Scan for the cell matching the given text and deliver its [X, Y] coordinate at center. 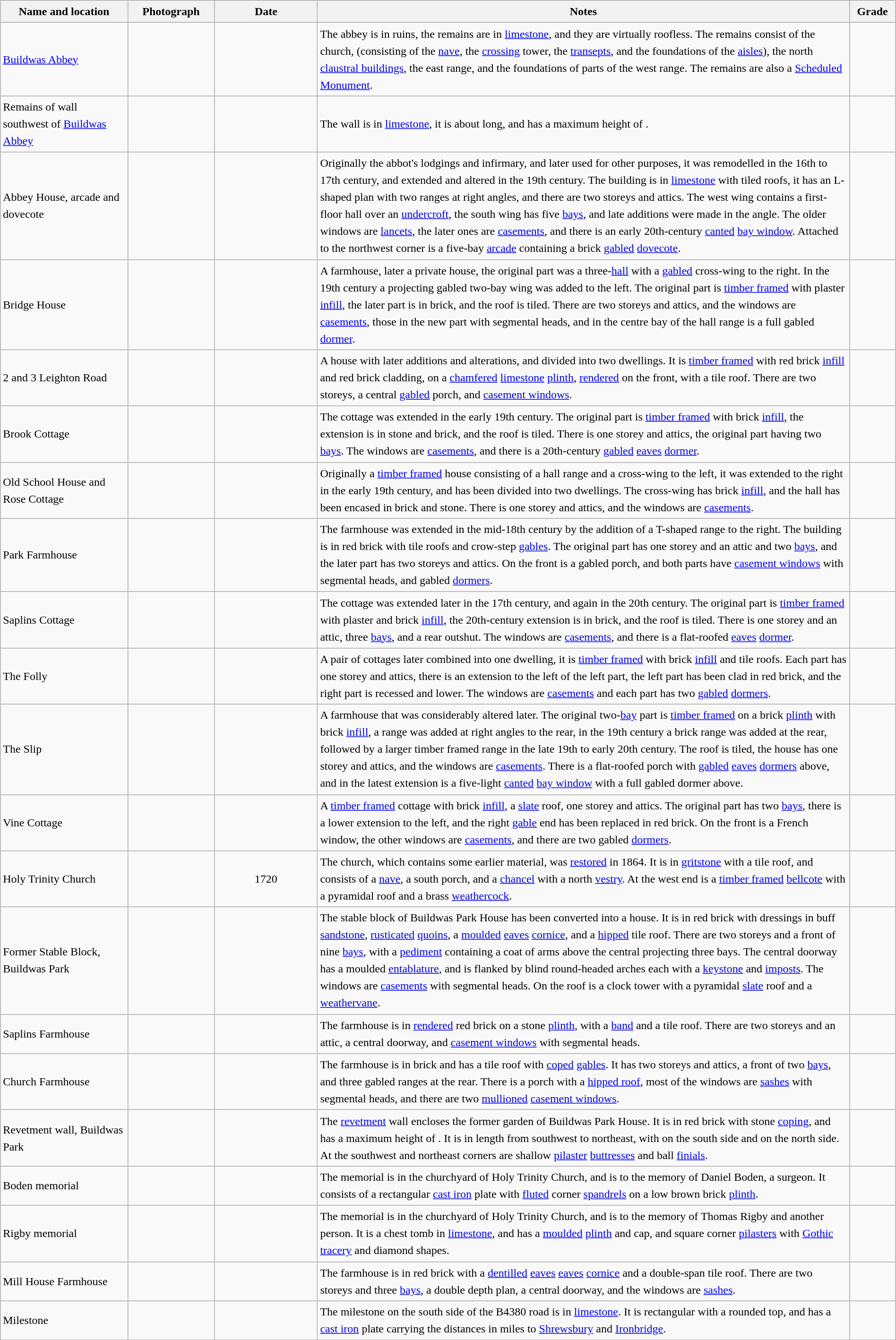
Date [266, 11]
Saplins Cottage [64, 620]
Saplins Farmhouse [64, 1034]
Buildwas Abbey [64, 60]
Revetment wall, Buildwas Park [64, 1138]
Holy Trinity Church [64, 879]
Old School House and Rose Cottage [64, 490]
Name and location [64, 11]
Notes [583, 11]
Brook Cottage [64, 434]
Remains of wall southwest of Buildwas Abbey [64, 124]
The Folly [64, 676]
Photograph [171, 11]
Vine Cottage [64, 823]
2 and 3 Leighton Road [64, 378]
Rigby memorial [64, 1233]
Boden memorial [64, 1186]
Mill House Farmhouse [64, 1281]
The Slip [64, 749]
Park Farmhouse [64, 555]
Abbey House, arcade and dovecote [64, 206]
1720 [266, 879]
Milestone [64, 1320]
The wall is in limestone, it is about long, and has a maximum height of . [583, 124]
Former Stable Block, Buildwas Park [64, 961]
Church Farmhouse [64, 1082]
Bridge House [64, 304]
Grade [872, 11]
